Scan for the cell matching the given text and deliver its (X, Y) coordinate at center. 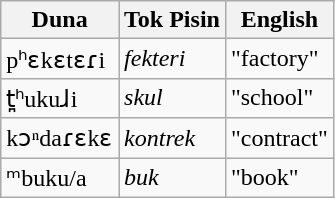
"contract" (279, 138)
buk (172, 178)
skul (172, 98)
"school" (279, 98)
t̪ʰukuɺi (60, 98)
fekteri (172, 59)
English (279, 20)
Duna (60, 20)
pʰɛkɛtɛɾi (60, 59)
ᵐbuku/a (60, 178)
"factory" (279, 59)
kɔⁿdaɾɛkɛ (60, 138)
kontrek (172, 138)
Tok Pisin (172, 20)
"book" (279, 178)
